Capture the cell that displays the provided text and extract its (x, y) central coordinate. 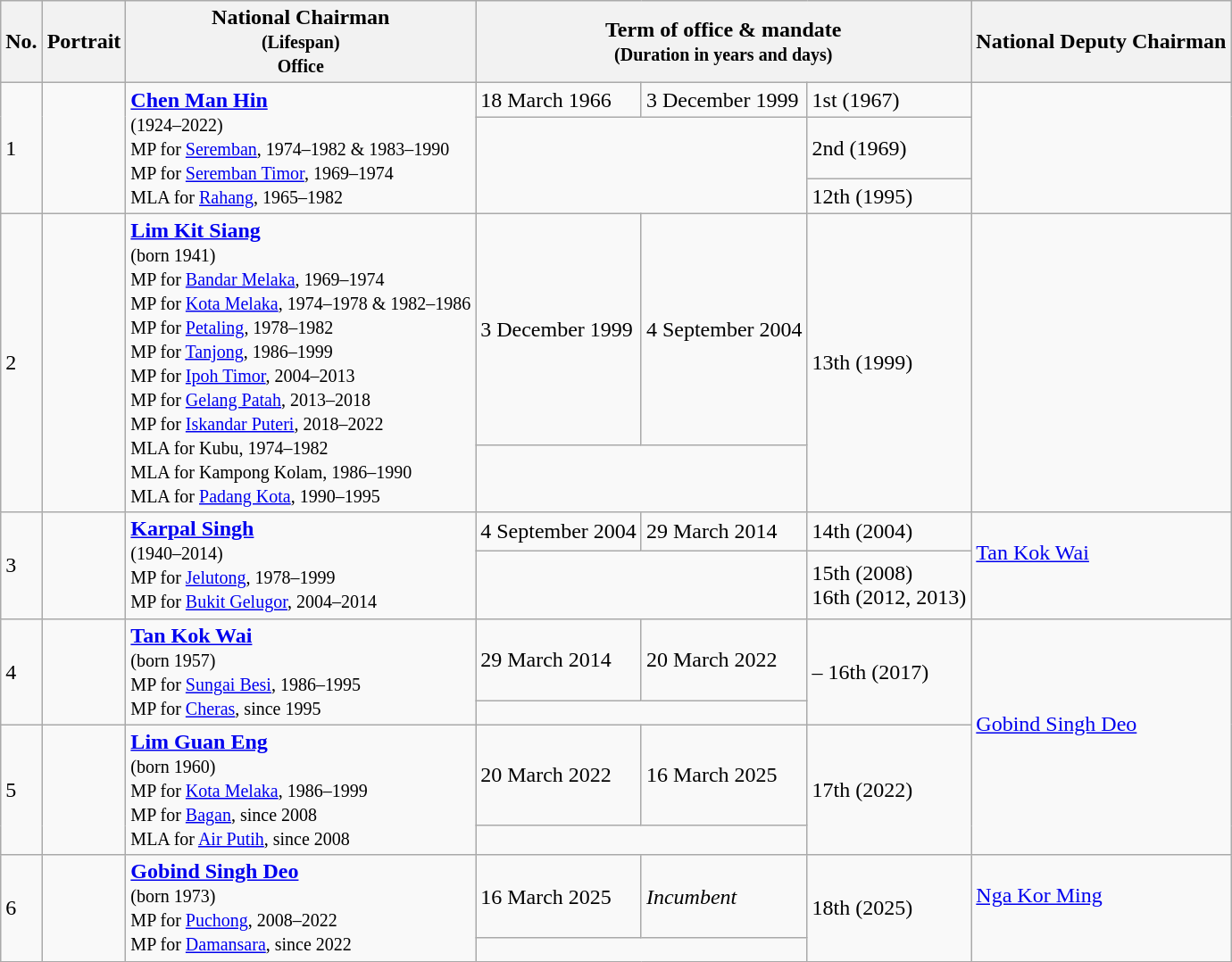
Tan Kok Wai (born 1957) MP for Sungai Besi, 1986–1995 MP for Cheras, since 1995 (301, 671)
4 (21, 671)
13th (1999) (889, 362)
2 (21, 362)
18 March 1966 (559, 100)
Portrait (84, 42)
Lim Guan Eng (born 1960) MP for Kota Melaka, 1986–1999 MP for Bagan, since 2008 MLA for Air Putih, since 2008 (301, 790)
1st (1967) (889, 100)
14th (2004) (889, 532)
17th (2022) (889, 790)
1 (21, 148)
No. (21, 42)
12th (1995) (889, 196)
Tan Kok Wai (1102, 566)
Incumbent (724, 896)
6 (21, 908)
Chen Man Hin(1924–2022) MP for Seremban, 1974–1982 & 1983–1990 MP for Seremban Timor, 1969–1974 MLA for Rahang, 1965–1982 (301, 148)
National Chairman(Lifespan)Office (301, 42)
– 16th (2017) (889, 671)
National Deputy Chairman (1102, 42)
Nga Kor Ming (1102, 908)
Karpal Singh (1940–2014) MP for Jelutong, 1978–1999 MP for Bukit Gelugor, 2004–2014 (301, 566)
18th (2025) (889, 908)
Gobind Singh Deo (born 1973) MP for Puchong, 2008–2022 MP for Damansara, since 2022 (301, 908)
5 (21, 790)
Term of office & mandate(Duration in years and days) (723, 42)
2nd (1969) (889, 148)
15th (2008)16th (2012, 2013) (889, 585)
3 (21, 566)
Gobind Singh Deo (1102, 737)
